Return [x, y] of the center of cell containing provided text 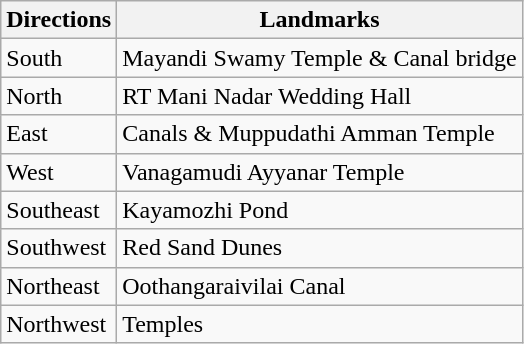
Northeast [59, 286]
Vanagamudi Ayyanar Temple [320, 172]
Mayandi Swamy Temple & Canal bridge [320, 58]
Oothangaraivilai Canal [320, 286]
Temples [320, 324]
Northwest [59, 324]
East [59, 134]
Landmarks [320, 20]
Kayamozhi Pond [320, 210]
South [59, 58]
RT Mani Nadar Wedding Hall [320, 96]
Canals & Muppudathi Amman Temple [320, 134]
West [59, 172]
North [59, 96]
Southeast [59, 210]
Red Sand Dunes [320, 248]
Directions [59, 20]
Southwest [59, 248]
